Capture the cell that displays the provided text and extract its [X, Y] central coordinate. 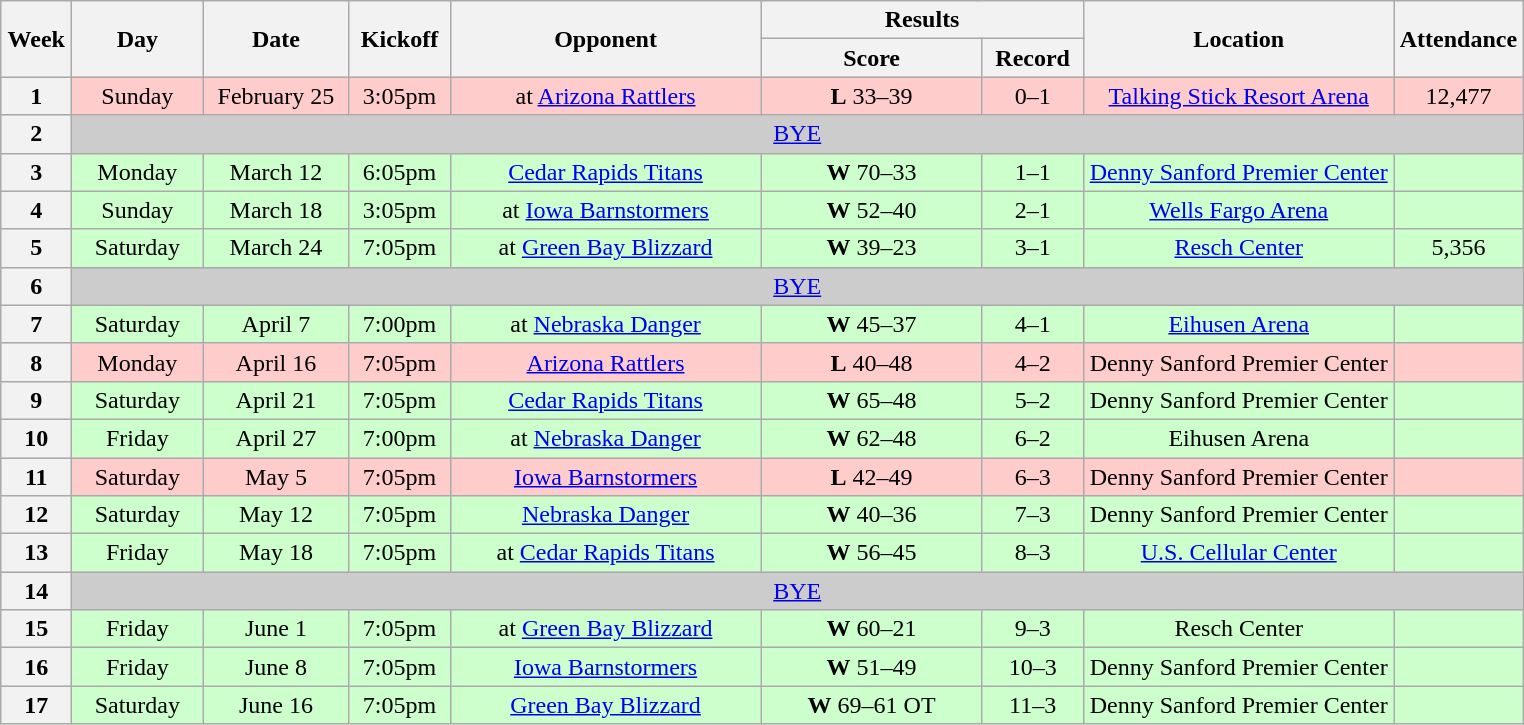
at Iowa Barnstormers [606, 210]
Wells Fargo Arena [1238, 210]
L 42–49 [872, 477]
Record [1032, 58]
at Arizona Rattlers [606, 96]
3 [36, 172]
W 52–40 [872, 210]
14 [36, 591]
6 [36, 286]
March 18 [276, 210]
4–1 [1032, 324]
15 [36, 629]
March 24 [276, 248]
10–3 [1032, 667]
U.S. Cellular Center [1238, 553]
12 [36, 515]
April 27 [276, 438]
at Cedar Rapids Titans [606, 553]
May 18 [276, 553]
12,477 [1458, 96]
7 [36, 324]
Day [138, 39]
13 [36, 553]
Arizona Rattlers [606, 362]
June 8 [276, 667]
Location [1238, 39]
W 65–48 [872, 400]
March 12 [276, 172]
5,356 [1458, 248]
11–3 [1032, 705]
W 45–37 [872, 324]
3–1 [1032, 248]
Talking Stick Resort Arena [1238, 96]
L 40–48 [872, 362]
June 1 [276, 629]
W 69–61 OT [872, 705]
W 40–36 [872, 515]
5 [36, 248]
Week [36, 39]
10 [36, 438]
2 [36, 134]
6–3 [1032, 477]
April 16 [276, 362]
W 62–48 [872, 438]
Attendance [1458, 39]
W 70–33 [872, 172]
L 33–39 [872, 96]
1 [36, 96]
Score [872, 58]
4–2 [1032, 362]
April 21 [276, 400]
8–3 [1032, 553]
2–1 [1032, 210]
9 [36, 400]
W 56–45 [872, 553]
April 7 [276, 324]
May 5 [276, 477]
Date [276, 39]
W 51–49 [872, 667]
May 12 [276, 515]
June 16 [276, 705]
6:05pm [400, 172]
5–2 [1032, 400]
4 [36, 210]
17 [36, 705]
W 39–23 [872, 248]
9–3 [1032, 629]
6–2 [1032, 438]
1–1 [1032, 172]
11 [36, 477]
Green Bay Blizzard [606, 705]
Opponent [606, 39]
Nebraska Danger [606, 515]
7–3 [1032, 515]
0–1 [1032, 96]
W 60–21 [872, 629]
Kickoff [400, 39]
16 [36, 667]
February 25 [276, 96]
8 [36, 362]
Results [922, 20]
